Find where the given text appears and provide that cell's center as [X, Y] coordinate. 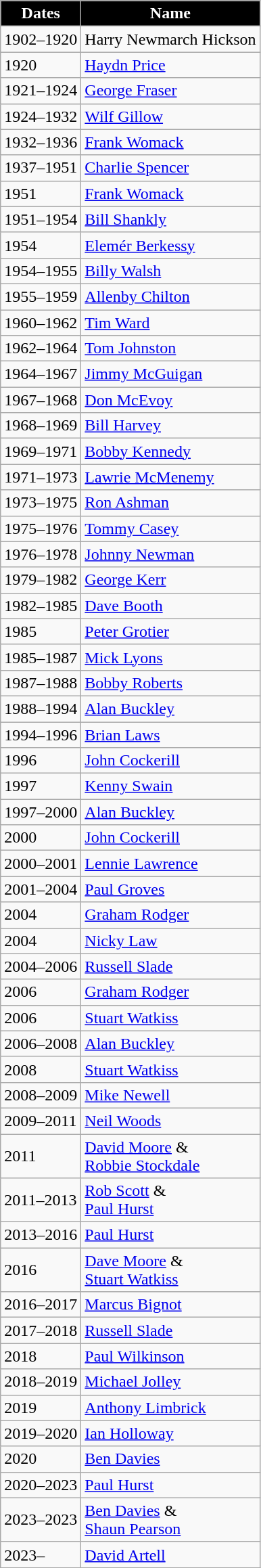
2008–2009 [41, 1095]
2018–2019 [41, 1382]
2006–2008 [41, 1044]
1932–1936 [41, 142]
Bill Shankly [170, 219]
Mick Lyons [170, 657]
Johnny Newman [170, 554]
Bobby Kennedy [170, 451]
1969–1971 [41, 451]
2011–2013 [41, 1201]
Ben Davies [170, 1459]
2013–2016 [41, 1235]
1954–1955 [41, 271]
1968–1969 [41, 426]
2011 [41, 1156]
Paul Wilkinson [170, 1356]
1920 [41, 65]
Dave Booth [170, 606]
Anthony Limbrick [170, 1408]
Allenby Chilton [170, 296]
2008 [41, 1069]
Elemér Berkessy [170, 245]
Nicky Law [170, 941]
2016–2017 [41, 1305]
1971–1973 [41, 477]
2000–2001 [41, 864]
1997 [41, 786]
2019 [41, 1408]
2016 [41, 1270]
1962–1964 [41, 349]
Haydn Price [170, 65]
Dates [41, 14]
Name [170, 14]
Ben Davies & Shaun Pearson [170, 1520]
2001–2004 [41, 889]
George Fraser [170, 91]
1976–1978 [41, 554]
2020–2023 [41, 1485]
1994–1996 [41, 734]
1988–1994 [41, 709]
1975–1976 [41, 529]
Brian Laws [170, 734]
1967–1968 [41, 400]
2009–2011 [41, 1121]
Wilf Gillow [170, 116]
Marcus Bignot [170, 1305]
Rob Scott & Paul Hurst [170, 1201]
Paul Groves [170, 889]
1985 [41, 631]
Peter Grotier [170, 631]
2023– [41, 1554]
Michael Jolley [170, 1382]
Billy Walsh [170, 271]
1964–1967 [41, 374]
2020 [41, 1459]
2004–2006 [41, 966]
1997–2000 [41, 812]
Tommy Casey [170, 529]
Ian Holloway [170, 1433]
2018 [41, 1356]
Bill Harvey [170, 426]
Jimmy McGuigan [170, 374]
1987–1988 [41, 683]
Lawrie McMenemy [170, 477]
Harry Newmarch Hickson [170, 39]
1955–1959 [41, 296]
Charlie Spencer [170, 168]
Neil Woods [170, 1121]
1960–1962 [41, 323]
George Kerr [170, 580]
2019–2020 [41, 1433]
1982–1985 [41, 606]
Lennie Lawrence [170, 864]
1902–1920 [41, 39]
David Moore & Robbie Stockdale [170, 1156]
Tom Johnston [170, 349]
2000 [41, 838]
Tim Ward [170, 323]
1979–1982 [41, 580]
1985–1987 [41, 657]
Dave Moore & Stuart Watkiss [170, 1270]
2017–2018 [41, 1330]
Mike Newell [170, 1095]
Don McEvoy [170, 400]
1951 [41, 194]
1996 [41, 761]
1951–1954 [41, 219]
1921–1924 [41, 91]
Bobby Roberts [170, 683]
1924–1932 [41, 116]
1937–1951 [41, 168]
1973–1975 [41, 503]
David Artell [170, 1554]
1954 [41, 245]
2023–2023 [41, 1520]
Kenny Swain [170, 786]
Ron Ashman [170, 503]
